Search for the cell housing the specified text and yield its [x, y] center coordinate. 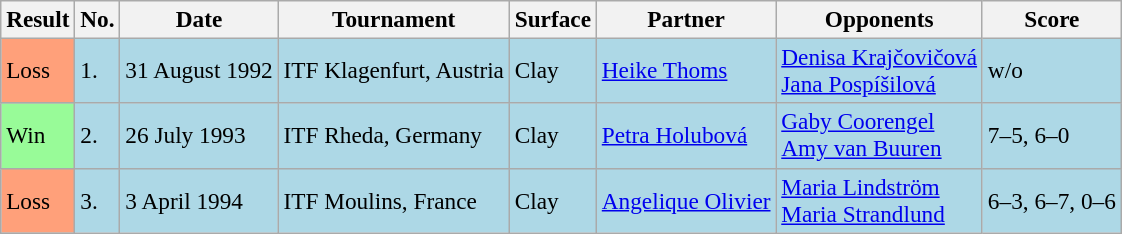
ITF Rheda, Germany [394, 136]
7–5, 6–0 [1052, 136]
No. [98, 19]
3. [98, 200]
31 August 1992 [199, 70]
Partner [686, 19]
Tournament [394, 19]
2. [98, 136]
3 April 1994 [199, 200]
1. [98, 70]
Gaby Coorengel Amy van Buuren [880, 136]
Maria Lindström Maria Strandlund [880, 200]
26 July 1993 [199, 136]
ITF Moulins, France [394, 200]
Win [38, 136]
Denisa Krajčovičová Jana Pospíšilová [880, 70]
Opponents [880, 19]
Result [38, 19]
Petra Holubová [686, 136]
6–3, 6–7, 0–6 [1052, 200]
Date [199, 19]
Heike Thoms [686, 70]
ITF Klagenfurt, Austria [394, 70]
Score [1052, 19]
w/o [1052, 70]
Surface [552, 19]
Angelique Olivier [686, 200]
